Provide the (X, Y) coordinate of the cell's center where the given text is located.  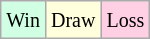
Win (24, 20)
Draw (72, 20)
Loss (126, 20)
